Determine the [X, Y] coordinate at the center of the cell enclosing the given text.  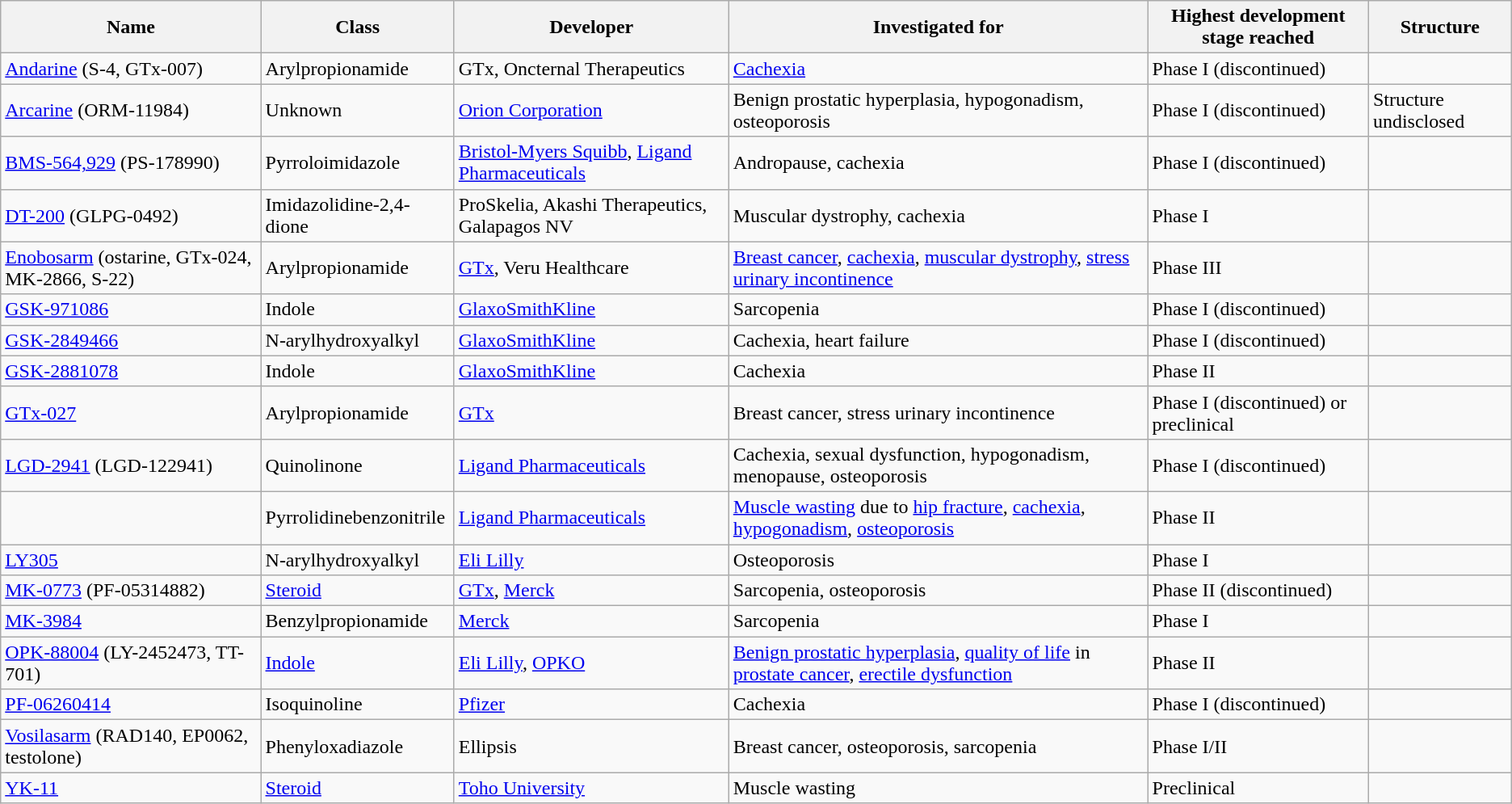
Breast cancer, osteoporosis, sarcopenia [939, 747]
Phase I/II [1258, 747]
Phenyloxadiazole [357, 747]
Andarine (S-4, GTx-007) [131, 69]
OPK-88004 (LY-2452473, TT-701) [131, 663]
Orion Corporation [591, 110]
ProSkelia, Akashi Therapeutics, Galapagos NV [591, 215]
Phase I (discontinued) or preclinical [1258, 412]
Class [357, 27]
GSK-971086 [131, 309]
Structure [1439, 27]
Vosilasarm (RAD140, EP0062, testolone) [131, 747]
LY305 [131, 560]
Andropause, cachexia [939, 163]
GTx [591, 412]
Sarcopenia, osteoporosis [939, 591]
Structure undisclosed [1439, 110]
Muscular dystrophy, cachexia [939, 215]
Phase II (discontinued) [1258, 591]
Merck [591, 621]
PF-06260414 [131, 705]
BMS-564,929 (PS-178990) [131, 163]
Developer [591, 27]
Benign prostatic hyperplasia, quality of life in prostate cancer, erectile dysfunction [939, 663]
Benzylpropionamide [357, 621]
Preclinical [1258, 788]
Eli Lilly [591, 560]
Muscle wasting [939, 788]
GTx, Veru Healthcare [591, 268]
Pyrroloimidazole [357, 163]
Phase III [1258, 268]
LGD-2941 (LGD-122941) [131, 465]
Ellipsis [591, 747]
YK-11 [131, 788]
DT-200 (GLPG-0492) [131, 215]
GSK-2849466 [131, 340]
Cachexia, heart failure [939, 340]
Investigated for [939, 27]
GSK-2881078 [131, 371]
Arcarine (ORM-11984) [131, 110]
Eli Lilly, OPKO [591, 663]
Benign prostatic hyperplasia, hypogonadism, osteoporosis [939, 110]
MK-0773 (PF-05314882) [131, 591]
Bristol-Myers Squibb, Ligand Pharmaceuticals [591, 163]
Imidazolidine-2,4-dione [357, 215]
Osteoporosis [939, 560]
Name [131, 27]
Muscle wasting due to hip fracture, cachexia, hypogonadism, osteoporosis [939, 517]
Enobosarm (ostarine, GTx-024, MK-2866, S-22) [131, 268]
Quinolinone [357, 465]
Breast cancer, stress urinary incontinence [939, 412]
Cachexia, sexual dysfunction, hypogonadism, menopause, osteoporosis [939, 465]
Pfizer [591, 705]
Pyrrolidinebenzonitrile [357, 517]
GTx-027 [131, 412]
Toho University [591, 788]
Isoquinoline [357, 705]
Unknown [357, 110]
GTx, Merck [591, 591]
MK-3984 [131, 621]
GTx, Oncternal Therapeutics [591, 69]
Highest development stage reached [1258, 27]
Breast cancer, cachexia, muscular dystrophy, stress urinary incontinence [939, 268]
